From the cell containing the given text, extract its center point as [X, Y] coordinate. 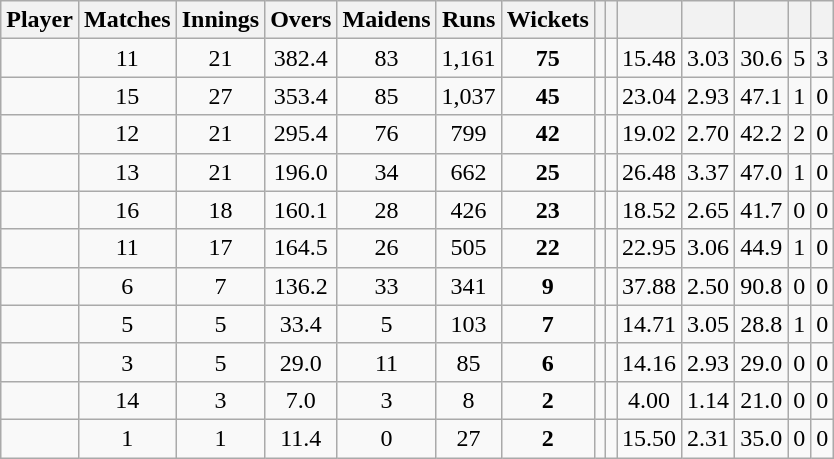
2.70 [708, 134]
47.0 [762, 172]
35.0 [762, 438]
45 [548, 96]
33.4 [301, 324]
1,161 [468, 58]
Matches [127, 20]
42 [548, 134]
Overs [301, 20]
1.14 [708, 400]
799 [468, 134]
75 [548, 58]
22 [548, 248]
15 [127, 96]
3.05 [708, 324]
2.31 [708, 438]
7.0 [301, 400]
13 [127, 172]
9 [548, 286]
28.8 [762, 324]
23.04 [650, 96]
14.16 [650, 362]
382.4 [301, 58]
164.5 [301, 248]
662 [468, 172]
28 [386, 210]
196.0 [301, 172]
21.0 [762, 400]
Innings [220, 20]
34 [386, 172]
Maidens [386, 20]
47.1 [762, 96]
2.50 [708, 286]
15.50 [650, 438]
8 [468, 400]
44.9 [762, 248]
3.06 [708, 248]
18.52 [650, 210]
26 [386, 248]
3.03 [708, 58]
103 [468, 324]
2.65 [708, 210]
14.71 [650, 324]
23 [548, 210]
3.37 [708, 172]
33 [386, 286]
14 [127, 400]
426 [468, 210]
Runs [468, 20]
Wickets [548, 20]
42.2 [762, 134]
15.48 [650, 58]
16 [127, 210]
353.4 [301, 96]
136.2 [301, 286]
76 [386, 134]
19.02 [650, 134]
295.4 [301, 134]
25 [548, 172]
18 [220, 210]
Player [40, 20]
12 [127, 134]
30.6 [762, 58]
11.4 [301, 438]
17 [220, 248]
41.7 [762, 210]
90.8 [762, 286]
22.95 [650, 248]
4.00 [650, 400]
505 [468, 248]
26.48 [650, 172]
37.88 [650, 286]
160.1 [301, 210]
1,037 [468, 96]
341 [468, 286]
83 [386, 58]
